From the cell containing the given text, extract its center point as [x, y] coordinate. 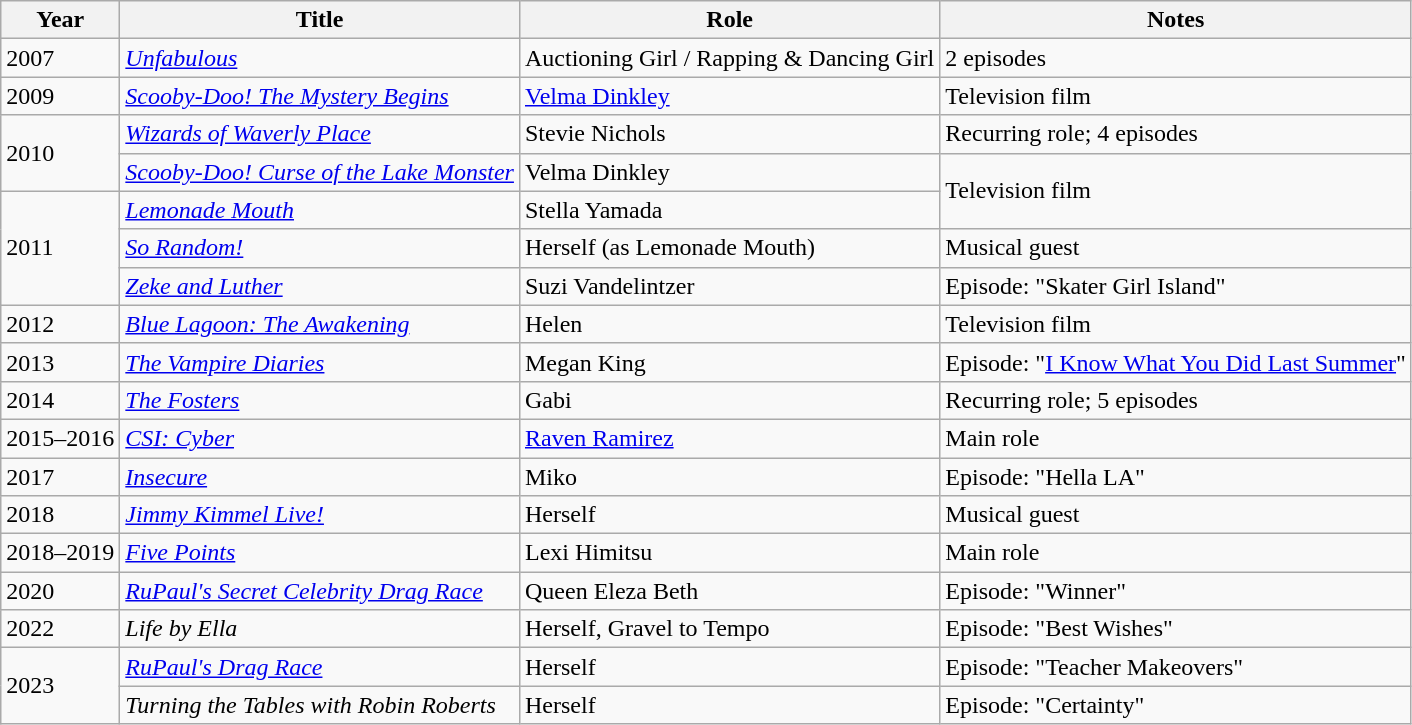
Recurring role; 4 episodes [1176, 134]
2013 [60, 362]
Episode: "I Know What You Did Last Summer" [1176, 362]
Episode: "Skater Girl Island" [1176, 286]
Role [729, 20]
Lemonade Mouth [320, 210]
2011 [60, 248]
2 episodes [1176, 58]
Notes [1176, 20]
Stevie Nichols [729, 134]
2014 [60, 400]
Auctioning Girl / Rapping & Dancing Girl [729, 58]
CSI: Cyber [320, 438]
Raven Ramirez [729, 438]
Blue Lagoon: The Awakening [320, 324]
Episode: "Best Wishes" [1176, 629]
Turning the Tables with Robin Roberts [320, 705]
Herself (as Lemonade Mouth) [729, 248]
Wizards of Waverly Place [320, 134]
Helen [729, 324]
2020 [60, 591]
Episode: "Teacher Makeovers" [1176, 667]
RuPaul's Drag Race [320, 667]
Megan King [729, 362]
Queen Eleza Beth [729, 591]
Miko [729, 477]
The Vampire Diaries [320, 362]
2010 [60, 153]
So Random! [320, 248]
Unfabulous [320, 58]
Gabi [729, 400]
2018 [60, 515]
2023 [60, 686]
The Fosters [320, 400]
Recurring role; 5 episodes [1176, 400]
Episode: "Certainty" [1176, 705]
Year [60, 20]
Herself, Gravel to Tempo [729, 629]
2012 [60, 324]
RuPaul's Secret Celebrity Drag Race [320, 591]
2015–2016 [60, 438]
Five Points [320, 553]
2022 [60, 629]
Lexi Himitsu [729, 553]
2007 [60, 58]
Insecure [320, 477]
Suzi Vandelintzer [729, 286]
2018–2019 [60, 553]
Scooby-Doo! Curse of the Lake Monster [320, 172]
Life by Ella [320, 629]
Stella Yamada [729, 210]
Episode: "Winner" [1176, 591]
2009 [60, 96]
Jimmy Kimmel Live! [320, 515]
Episode: "Hella LA" [1176, 477]
Title [320, 20]
2017 [60, 477]
Zeke and Luther [320, 286]
Scooby-Doo! The Mystery Begins [320, 96]
